Search for the cell housing the specified text and yield its (X, Y) center coordinate. 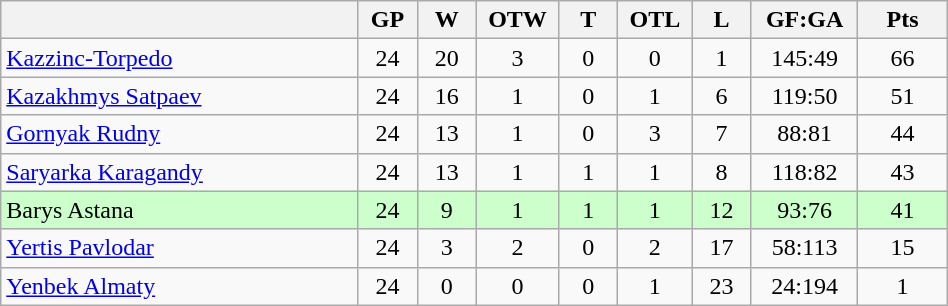
88:81 (804, 134)
16 (446, 96)
OTL (655, 20)
15 (902, 248)
43 (902, 172)
24:194 (804, 286)
GP (388, 20)
Kazzinc-Torpedo (180, 58)
7 (722, 134)
118:82 (804, 172)
OTW (518, 20)
51 (902, 96)
Yenbek Almaty (180, 286)
20 (446, 58)
Barys Astana (180, 210)
93:76 (804, 210)
GF:GA (804, 20)
Saryarka Karagandy (180, 172)
9 (446, 210)
6 (722, 96)
Yertis Pavlodar (180, 248)
66 (902, 58)
145:49 (804, 58)
17 (722, 248)
L (722, 20)
W (446, 20)
8 (722, 172)
41 (902, 210)
23 (722, 286)
119:50 (804, 96)
T (588, 20)
44 (902, 134)
Gornyak Rudny (180, 134)
Pts (902, 20)
58:113 (804, 248)
12 (722, 210)
Kazakhmys Satpaev (180, 96)
